Capture the cell that displays the provided text and extract its [X, Y] central coordinate. 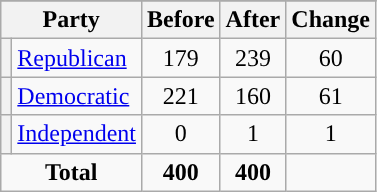
179 [180, 58]
Republican [77, 58]
160 [253, 96]
239 [253, 58]
Democratic [77, 96]
Before [180, 20]
61 [331, 96]
Change [331, 20]
Independent [77, 134]
221 [180, 96]
0 [180, 134]
Party [72, 20]
After [253, 20]
60 [331, 58]
Total [72, 172]
